Extract the (X, Y) coordinate from the center of the cell holding the provided text.  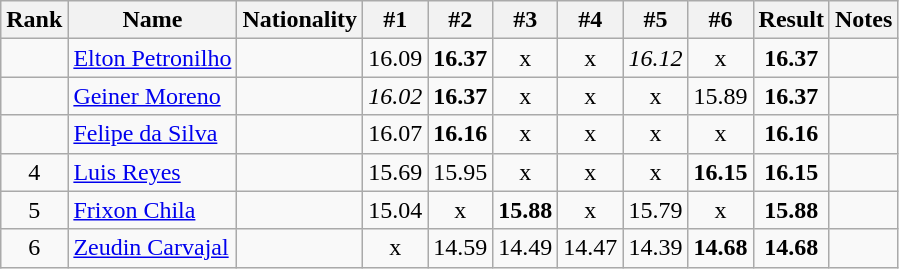
14.49 (526, 248)
Notes (863, 20)
15.69 (396, 172)
15.89 (720, 96)
16.09 (396, 58)
15.04 (396, 210)
16.07 (396, 134)
14.47 (590, 248)
#5 (656, 20)
Geiner Moreno (152, 96)
#6 (720, 20)
5 (34, 210)
14.59 (460, 248)
Luis Reyes (152, 172)
Zeudin Carvajal (152, 248)
#3 (526, 20)
15.95 (460, 172)
Felipe da Silva (152, 134)
Result (791, 20)
4 (34, 172)
14.39 (656, 248)
#4 (590, 20)
15.79 (656, 210)
#1 (396, 20)
Rank (34, 20)
#2 (460, 20)
Elton Petronilho (152, 58)
6 (34, 248)
16.12 (656, 58)
Name (152, 20)
16.02 (396, 96)
Frixon Chila (152, 210)
Nationality (300, 20)
